Find where the given text appears and provide that cell's center as [X, Y] coordinate. 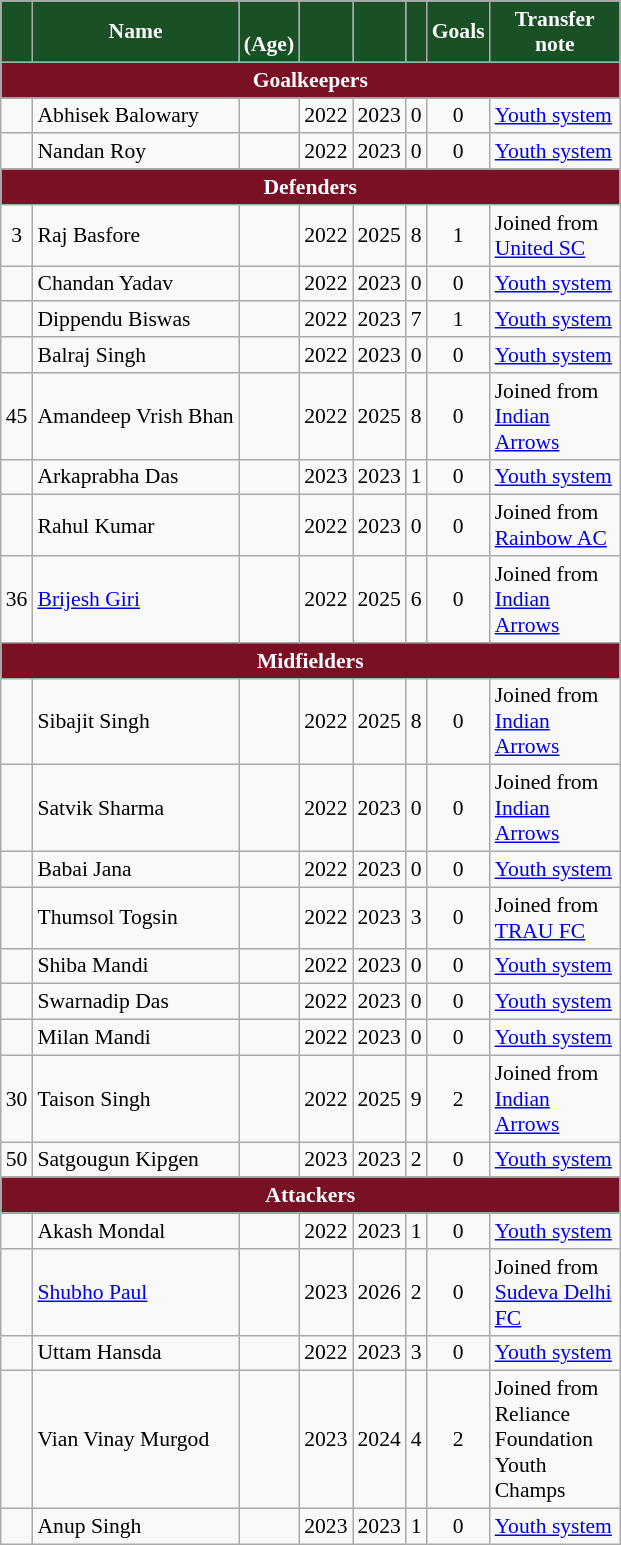
Balraj Singh [135, 355]
Satvik Sharma [135, 808]
30 [17, 1098]
36 [17, 600]
Taison Singh [135, 1098]
Shiba Mandi [135, 966]
Joined from Sudeva Delhi FC [555, 1292]
Thumsol Togsin [135, 918]
Goals [458, 32]
Attackers [310, 1196]
Nandan Roy [135, 152]
Arkaprabha Das [135, 477]
Dippendu Biswas [135, 320]
9 [416, 1098]
Joined from Reliance Foundation Youth Champs [555, 1440]
Joined from United SC [555, 236]
Babai Jana [135, 870]
(Age) [269, 32]
Sibajit Singh [135, 722]
6 [416, 600]
Rahul Kumar [135, 526]
Shubho Paul [135, 1292]
50 [17, 1160]
Raj Basfore [135, 236]
Defenders [310, 187]
Name [135, 32]
Akash Mondal [135, 1231]
Amandeep Vrish Bhan [135, 416]
Goalkeepers [310, 80]
Anup Singh [135, 1527]
Transfer note [555, 32]
Uttam Hansda [135, 1353]
Midfielders [310, 661]
2024 [378, 1440]
Joined from TRAU FC [555, 918]
2026 [378, 1292]
Abhisek Balowary [135, 116]
4 [416, 1440]
Satgougun Kipgen [135, 1160]
Brijesh Giri [135, 600]
Chandan Yadav [135, 284]
Swarnadip Das [135, 1002]
Vian Vinay Murgod [135, 1440]
Joined from Rainbow AC [555, 526]
45 [17, 416]
7 [416, 320]
Milan Mandi [135, 1038]
